Extract the [X, Y] coordinate from the center of the cell holding the provided text.  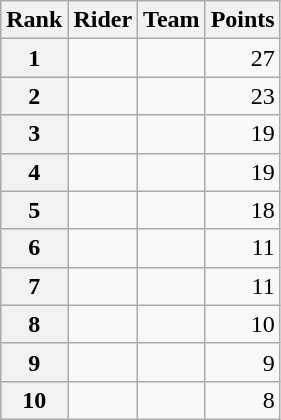
Rank [34, 20]
Rider [103, 20]
6 [34, 248]
4 [34, 172]
Team [172, 20]
23 [242, 96]
Points [242, 20]
18 [242, 210]
27 [242, 58]
1 [34, 58]
7 [34, 286]
2 [34, 96]
3 [34, 134]
5 [34, 210]
